Return the [x, y] coordinate for the center point of the cell that contains the specified text.  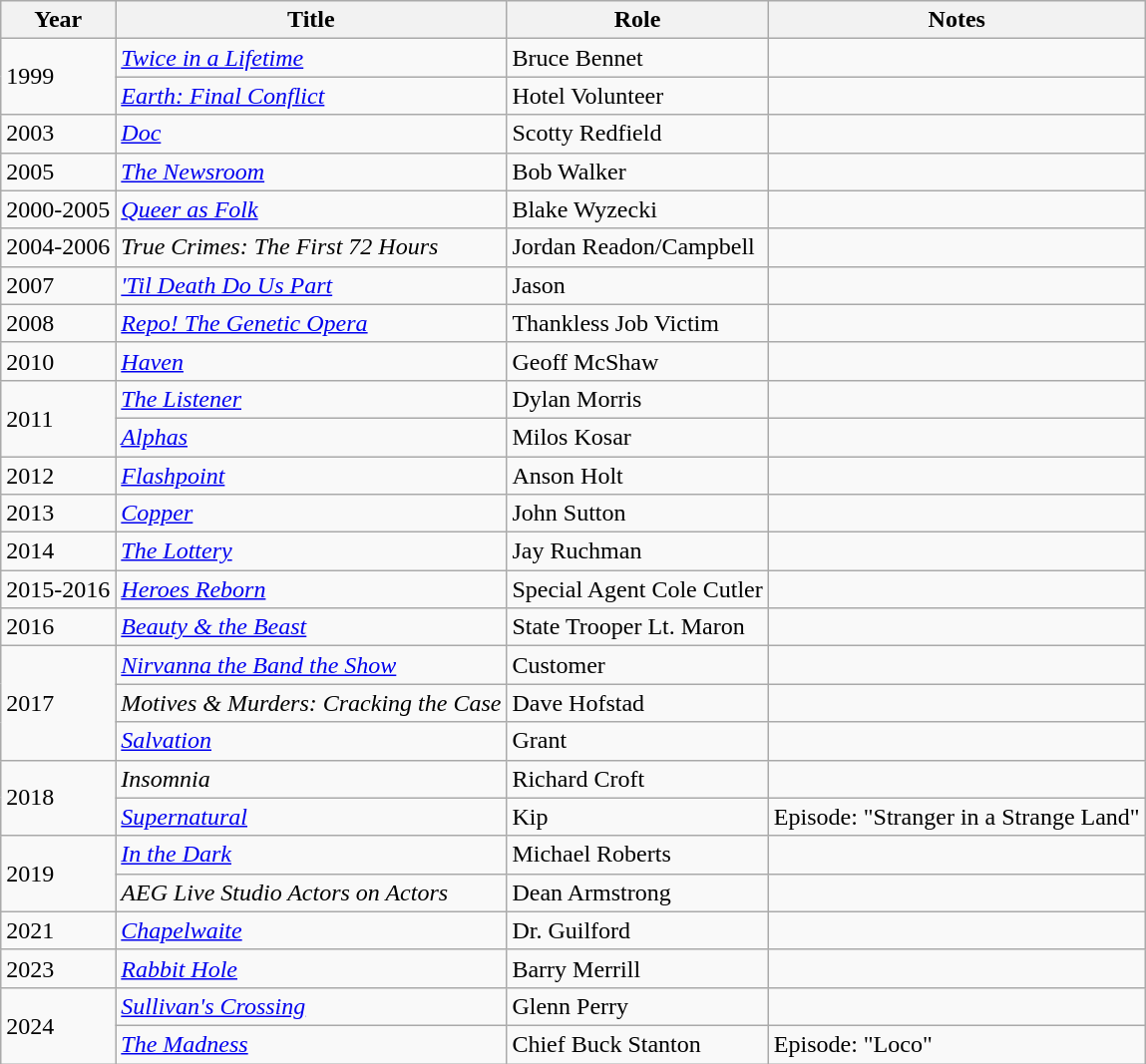
True Crimes: The First 72 Hours [311, 247]
Bruce Bennet [637, 58]
Thankless Job Victim [637, 323]
Salvation [311, 741]
Anson Holt [637, 476]
Grant [637, 741]
Bob Walker [637, 172]
Richard Croft [637, 779]
Insomnia [311, 779]
Copper [311, 514]
2014 [58, 551]
AEG Live Studio Actors on Actors [311, 892]
Hotel Volunteer [637, 96]
John Sutton [637, 514]
2023 [58, 968]
Supernatural [311, 817]
Twice in a Lifetime [311, 58]
Episode: "Stranger in a Strange Land" [956, 817]
1999 [58, 77]
2011 [58, 418]
The Newsroom [311, 172]
Alphas [311, 437]
2008 [58, 323]
Scotty Redfield [637, 134]
Milos Kosar [637, 437]
2007 [58, 285]
Motives & Murders: Cracking the Case [311, 703]
The Madness [311, 1044]
'Til Death Do Us Part [311, 285]
Chapelwaite [311, 930]
Role [637, 20]
Heroes Reborn [311, 589]
Michael Roberts [637, 855]
State Trooper Lt. Maron [637, 627]
2018 [58, 798]
Dr. Guilford [637, 930]
Earth: Final Conflict [311, 96]
2004-2006 [58, 247]
Flashpoint [311, 476]
Jason [637, 285]
2024 [58, 1025]
Year [58, 20]
Rabbit Hole [311, 968]
2010 [58, 361]
2016 [58, 627]
2019 [58, 874]
Title [311, 20]
Episode: "Loco" [956, 1044]
Haven [311, 361]
Customer [637, 665]
Notes [956, 20]
Jay Ruchman [637, 551]
2000-2005 [58, 209]
Repo! The Genetic Opera [311, 323]
Chief Buck Stanton [637, 1044]
2013 [58, 514]
2021 [58, 930]
2017 [58, 703]
Queer as Folk [311, 209]
2012 [58, 476]
Geoff McShaw [637, 361]
Beauty & the Beast [311, 627]
Barry Merrill [637, 968]
2005 [58, 172]
Blake Wyzecki [637, 209]
In the Dark [311, 855]
Special Agent Cole Cutler [637, 589]
Dean Armstrong [637, 892]
Doc [311, 134]
Nirvanna the Band the Show [311, 665]
Glenn Perry [637, 1006]
The Lottery [311, 551]
Jordan Readon/Campbell [637, 247]
The Listener [311, 399]
Kip [637, 817]
2003 [58, 134]
Dylan Morris [637, 399]
Dave Hofstad [637, 703]
Sullivan's Crossing [311, 1006]
2015-2016 [58, 589]
